Return (X, Y) of the center of cell containing provided text 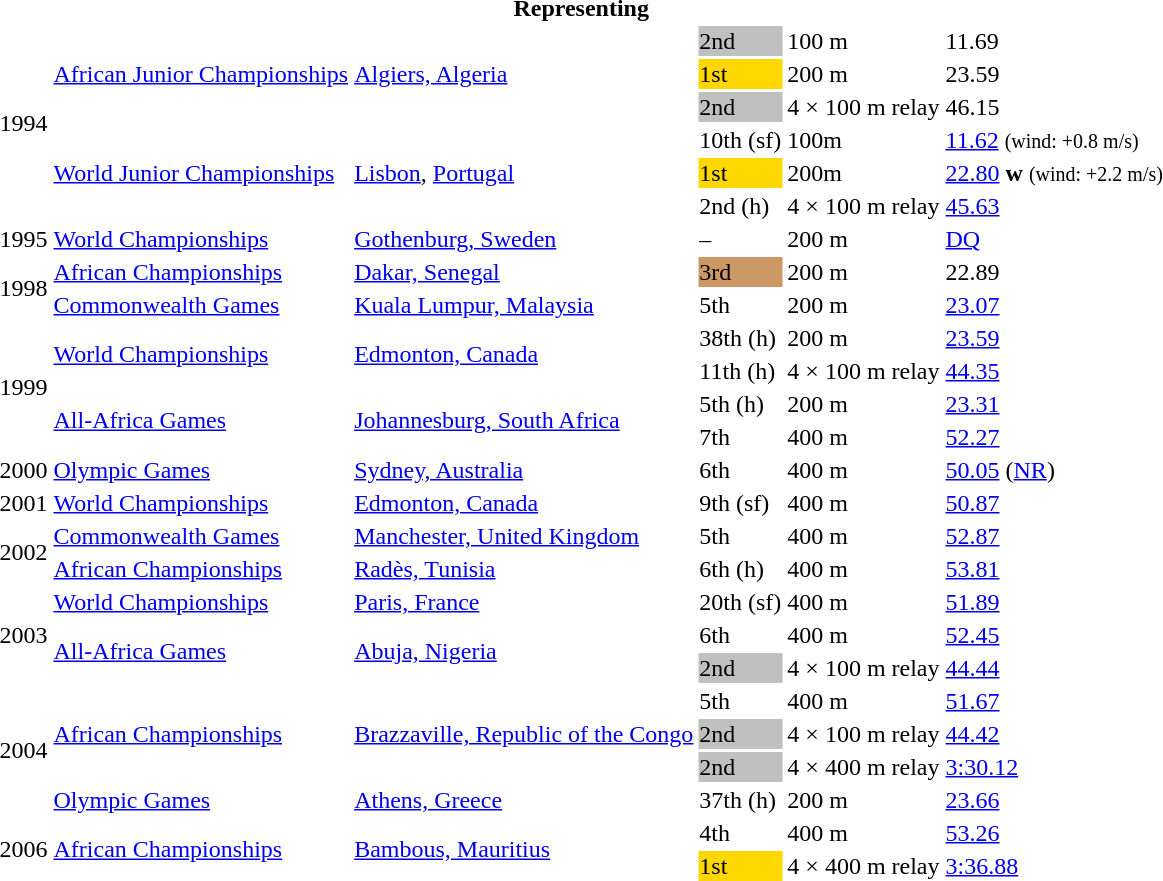
African Junior Championships (201, 74)
Manchester, United Kingdom (524, 536)
Gothenburg, Sweden (524, 239)
100m (864, 140)
Sydney, Australia (524, 470)
38th (h) (740, 338)
Algiers, Algeria (524, 74)
Athens, Greece (524, 800)
– (740, 239)
3rd (740, 272)
Bambous, Mauritius (524, 850)
Radès, Tunisia (524, 569)
4th (740, 833)
9th (sf) (740, 503)
Dakar, Senegal (524, 272)
100 m (864, 41)
200m (864, 173)
10th (sf) (740, 140)
Paris, France (524, 602)
Lisbon, Portugal (524, 173)
5th (h) (740, 404)
Kuala Lumpur, Malaysia (524, 305)
Brazzaville, Republic of the Congo (524, 734)
Abuja, Nigeria (524, 652)
World Junior Championships (201, 173)
6th (h) (740, 569)
7th (740, 437)
2nd (h) (740, 206)
37th (h) (740, 800)
Johannesburg, South Africa (524, 420)
20th (sf) (740, 602)
11th (h) (740, 371)
